Capture the cell that displays the provided text and extract its [x, y] central coordinate. 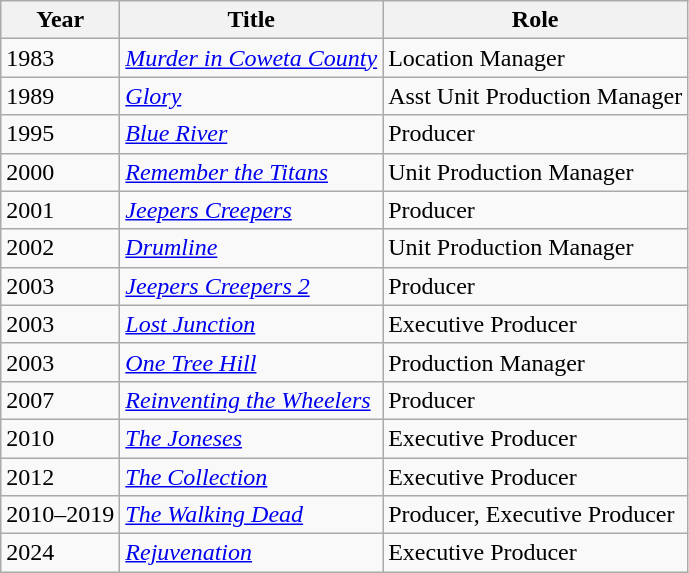
Drumline [252, 248]
2010–2019 [60, 515]
Location Manager [536, 58]
Production Manager [536, 362]
Reinventing the Wheelers [252, 400]
The Collection [252, 477]
Glory [252, 96]
Remember the Titans [252, 172]
Jeepers Creepers [252, 210]
Producer, Executive Producer [536, 515]
The Walking Dead [252, 515]
Rejuvenation [252, 553]
2024 [60, 553]
Jeepers Creepers 2 [252, 286]
2002 [60, 248]
Lost Junction [252, 324]
Murder in Coweta County [252, 58]
Asst Unit Production Manager [536, 96]
Title [252, 20]
Blue River [252, 134]
2001 [60, 210]
1983 [60, 58]
2012 [60, 477]
The Joneses [252, 438]
2007 [60, 400]
One Tree Hill [252, 362]
1995 [60, 134]
1989 [60, 96]
Role [536, 20]
2000 [60, 172]
Year [60, 20]
2010 [60, 438]
